Provide the (X, Y) coordinate of the cell's center where the given text is located.  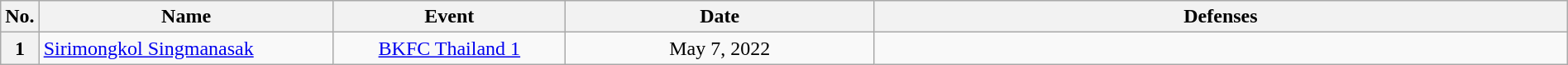
Event (450, 17)
1 (20, 48)
Defenses (1221, 17)
Date (719, 17)
Sirimongkol Singmanasak (186, 48)
BKFC Thailand 1 (450, 48)
No. (20, 17)
May 7, 2022 (719, 48)
Name (186, 17)
